From the cell containing the given text, extract its center point as (x, y) coordinate. 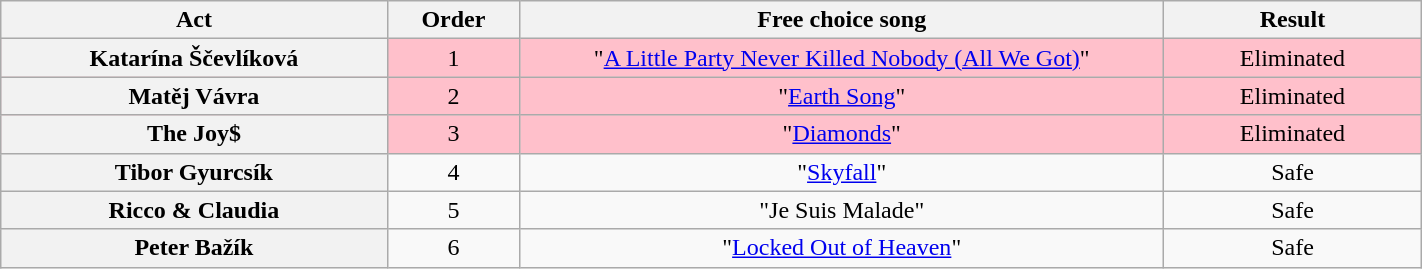
Act (194, 20)
Free choice song (842, 20)
4 (454, 172)
"Locked Out of Heaven" (842, 248)
2 (454, 96)
Result (1293, 20)
"Diamonds" (842, 134)
3 (454, 134)
6 (454, 248)
Tibor Gyurcsík (194, 172)
Ricco & Claudia (194, 210)
Peter Bažík (194, 248)
"A Little Party Never Killed Nobody (All We Got)" (842, 58)
"Skyfall" (842, 172)
"Earth Song" (842, 96)
Matěj Vávra (194, 96)
Order (454, 20)
Katarína Ščevlíková (194, 58)
The Joy$ (194, 134)
5 (454, 210)
"Je Suis Malade" (842, 210)
1 (454, 58)
